Detect which cell encompasses the target text, then output its [x, y] center coordinate. 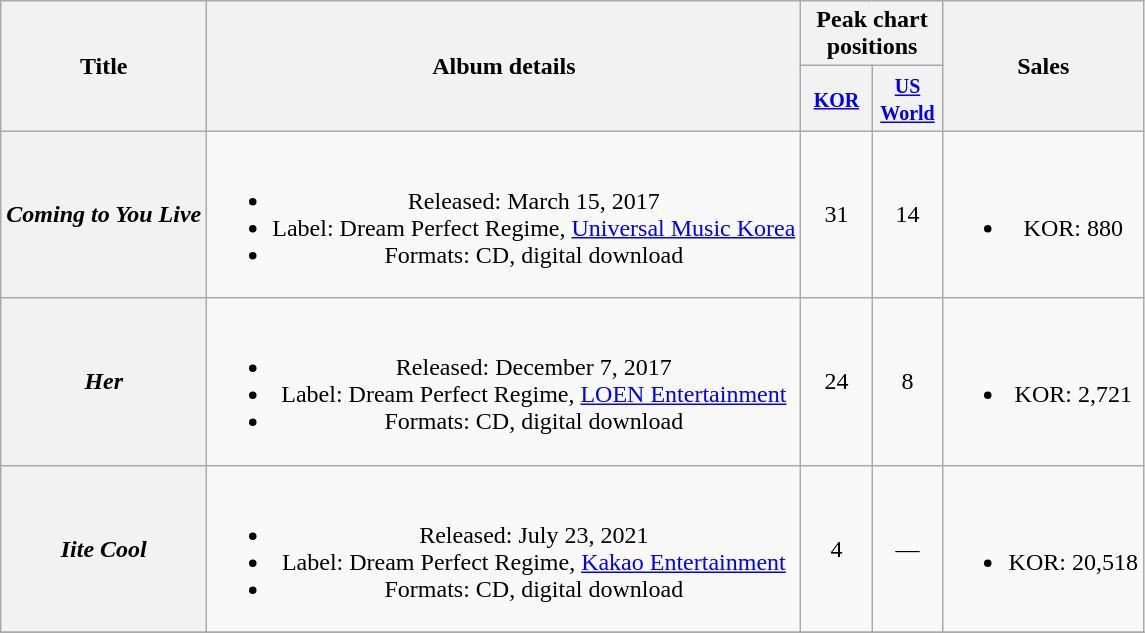
Title [104, 66]
24 [836, 382]
31 [836, 214]
4 [836, 548]
Coming to You Live [104, 214]
Sales [1043, 66]
Peak chart positions [872, 34]
KOR: 20,518 [1043, 548]
— [908, 548]
KOR: 2,721 [1043, 382]
8 [908, 382]
Released: July 23, 2021Label: Dream Perfect Regime, Kakao EntertainmentFormats: CD, digital download [504, 548]
US World [908, 98]
14 [908, 214]
Her [104, 382]
Iite Cool [104, 548]
Released: December 7, 2017Label: Dream Perfect Regime, LOEN EntertainmentFormats: CD, digital download [504, 382]
Released: March 15, 2017Label: Dream Perfect Regime, Universal Music KoreaFormats: CD, digital download [504, 214]
KOR [836, 98]
KOR: 880 [1043, 214]
Album details [504, 66]
